Scan for the cell matching the given text and deliver its (x, y) coordinate at center. 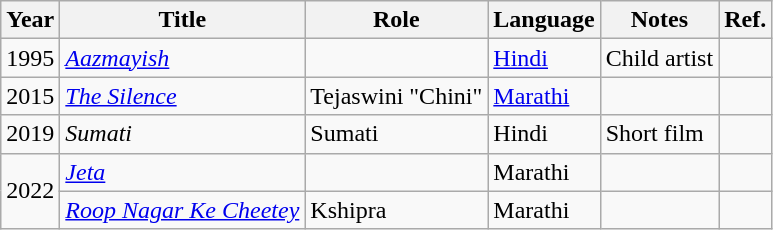
2022 (30, 191)
1995 (30, 58)
2019 (30, 134)
Aazmayish (182, 58)
The Silence (182, 96)
Roop Nagar Ke Cheetey (182, 210)
Year (30, 20)
Title (182, 20)
Kshipra (396, 210)
Notes (659, 20)
Short film (659, 134)
Jeta (182, 172)
2015 (30, 96)
Role (396, 20)
Tejaswini "Chini" (396, 96)
Ref. (746, 20)
Child artist (659, 58)
Language (544, 20)
